Extract the (x, y) coordinate from the center of the cell holding the provided text.  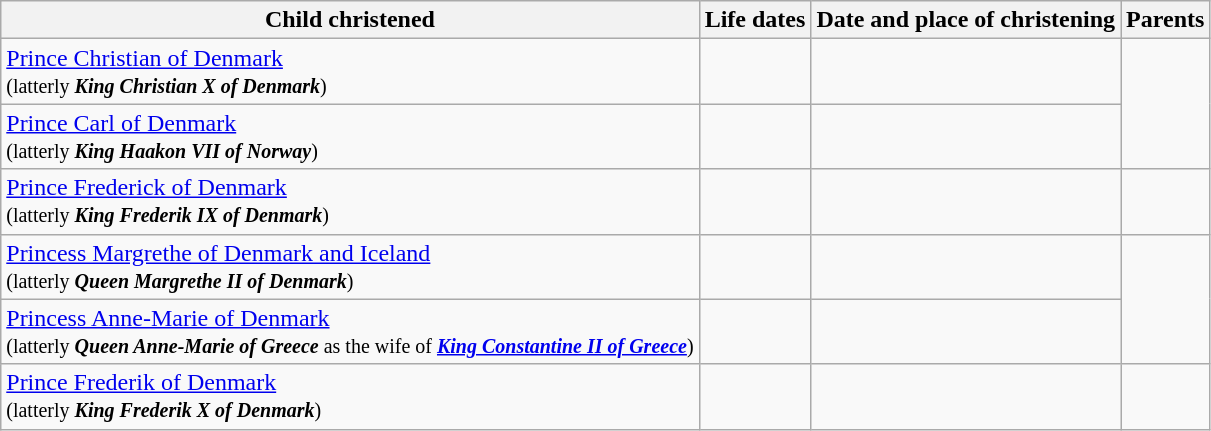
Life dates (755, 20)
Princess Anne-Marie of Denmark(latterly Queen Anne-Marie of Greece as the wife of King Constantine II of Greece) (350, 332)
Date and place of christening (966, 20)
Princess Margrethe of Denmark and Iceland(latterly Queen Margrethe II of Denmark) (350, 266)
Child christened (350, 20)
Parents (1166, 20)
Prince Carl of Denmark(latterly King Haakon VII of Norway) (350, 136)
Prince Frederik of Denmark(latterly King Frederik X of Denmark) (350, 396)
Prince Frederick of Denmark(latterly King Frederik IX of Denmark) (350, 202)
Prince Christian of Denmark(latterly King Christian X of Denmark) (350, 72)
